Identify which cell holds the provided text, then report its [x, y] central coordinate. 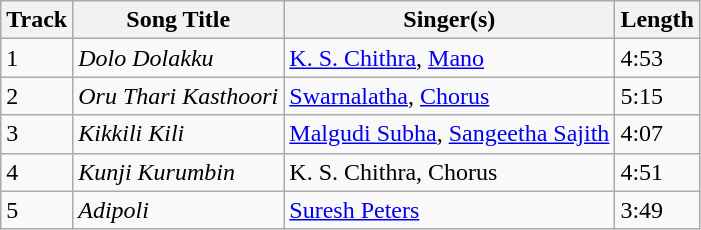
3:49 [657, 210]
4:07 [657, 134]
1 [37, 58]
5:15 [657, 96]
Adipoli [178, 210]
3 [37, 134]
4:53 [657, 58]
Length [657, 20]
Track [37, 20]
Swarnalatha, Chorus [450, 96]
Oru Thari Kasthoori [178, 96]
Dolo Dolakku [178, 58]
K. S. Chithra, Chorus [450, 172]
Kikkili Kili [178, 134]
5 [37, 210]
2 [37, 96]
4 [37, 172]
Kunji Kurumbin [178, 172]
Malgudi Subha, Sangeetha Sajith [450, 134]
4:51 [657, 172]
K. S. Chithra, Mano [450, 58]
Suresh Peters [450, 210]
Song Title [178, 20]
Singer(s) [450, 20]
